Determine the (X, Y) coordinate at the center of the cell enclosing the given text.  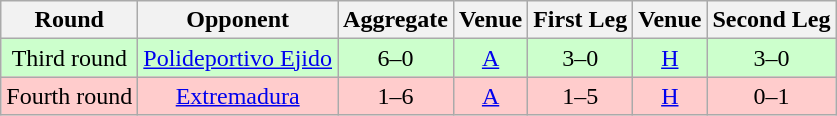
Polideportivo Ejido (238, 58)
Extremadura (238, 96)
Third round (70, 58)
1–5 (580, 96)
First Leg (580, 20)
6–0 (396, 58)
Aggregate (396, 20)
Opponent (238, 20)
1–6 (396, 96)
0–1 (772, 96)
Round (70, 20)
Fourth round (70, 96)
Second Leg (772, 20)
